Determine the [x, y] coordinate at the center of the cell enclosing the given text.  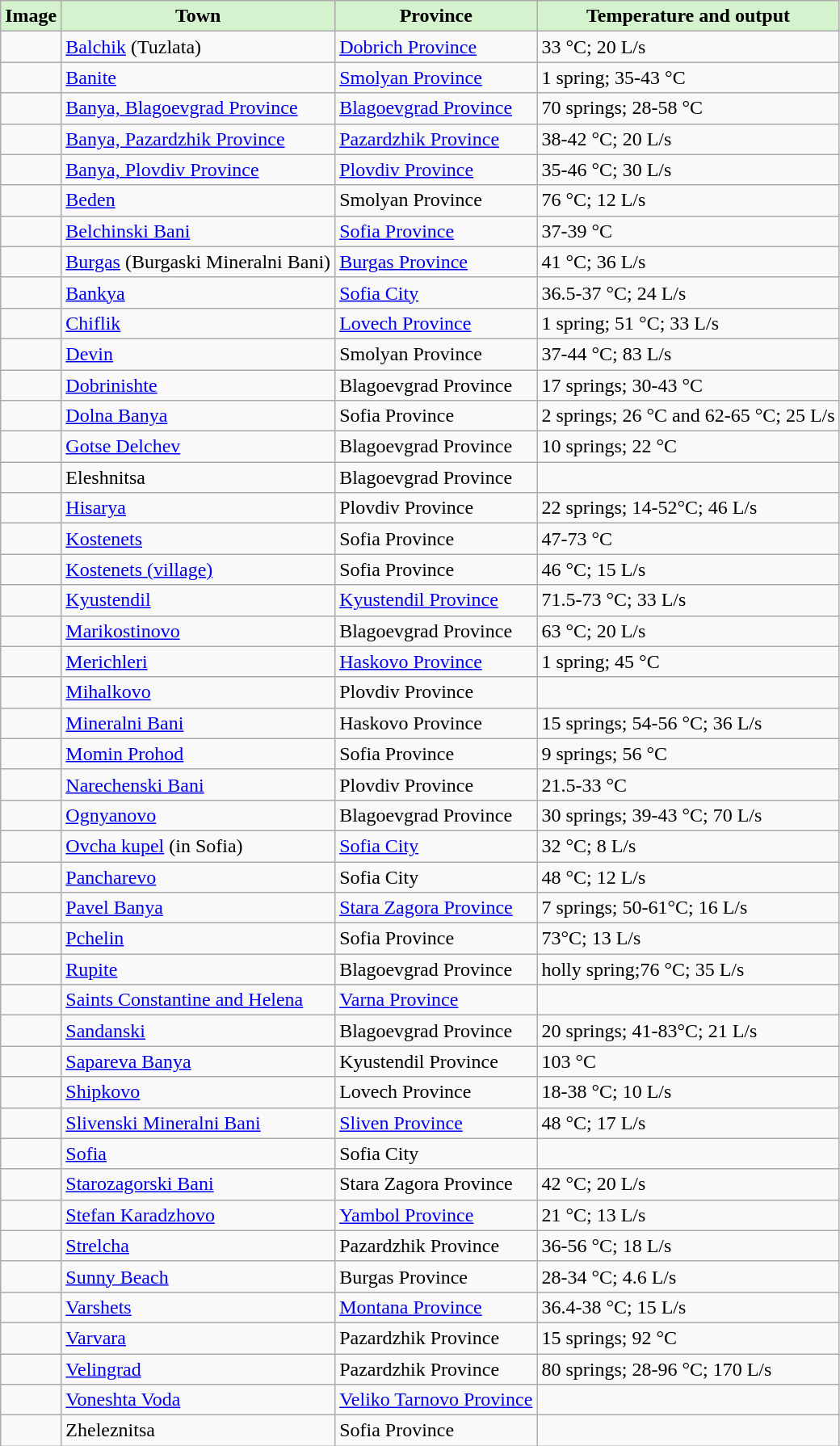
36-56 °C; 18 L/s [688, 1246]
Devin [199, 354]
Dobrinishte [199, 385]
Momin Prohod [199, 754]
Eleshnitsa [199, 477]
Temperature and output [688, 16]
Town [199, 16]
Sapareva Banya [199, 1061]
46 °C; 15 L/s [688, 570]
37-44 °C; 83 L/s [688, 354]
Sofia [199, 1154]
Pancharevo [199, 876]
Banya, Pazardzhik Province [199, 139]
Voneshta Voda [199, 1400]
Pchelin [199, 939]
Varna Province [436, 1000]
36.4-38 °C; 15 L/s [688, 1307]
103 °С [688, 1061]
Veliko Tarnovo Province [436, 1400]
Saints Constantine and Helena [199, 1000]
21.5-33 °С [688, 784]
Chiflik [199, 323]
22 springs; 14-52°С; 46 L/s [688, 508]
20 springs; 41-83°С; 21 L/s [688, 1031]
36.5-37 °C; 24 L/s [688, 292]
63 °C; 20 L/s [688, 631]
Image [31, 16]
Balchik (Tuzlata) [199, 47]
Burgas (Burgaski Mineralni Bani) [199, 262]
Beden [199, 200]
Merichleri [199, 662]
2 springs; 26 °C and 62-65 °C; 25 L/s [688, 416]
35-46 °C; 30 L/s [688, 170]
Yambol Province [436, 1215]
Kostenets [199, 539]
Rupite [199, 969]
Pavel Banya [199, 908]
Varshets [199, 1307]
41 °C; 36 L/s [688, 262]
30 springs; 39-43 °C; 70 L/s [688, 815]
42 °C; 20 L/s [688, 1184]
28-34 °C; 4.6 L/s [688, 1276]
Shipkovo [199, 1092]
Stefan Karadzhovo [199, 1215]
Strelcha [199, 1246]
1 spring; 45 °С [688, 662]
Bankya [199, 292]
38-42 °C; 20 L/s [688, 139]
33 °C; 20 L/s [688, 47]
Starozagorski Bani [199, 1184]
80 springs; 28-96 °C; 170 L/s [688, 1369]
Velingrad [199, 1369]
37-39 °C [688, 231]
Ovcha kupel (in Sofia) [199, 846]
1 spring; 35-43 °C [688, 78]
32 °C; 8 L/s [688, 846]
Belchinski Bani [199, 231]
10 springs; 22 °C [688, 447]
Varvara [199, 1338]
48 °C; 12 L/s [688, 876]
21 °C; 13 L/s [688, 1215]
Narechenski Bani [199, 784]
Kyustendil [199, 600]
71.5-73 °C; 33 L/s [688, 600]
holly spring;76 °C; 35 L/s [688, 969]
Sliven Province [436, 1123]
70 springs; 28-58 °C [688, 108]
Sunny Beach [199, 1276]
Banya, Plovdiv Province [199, 170]
17 springs; 30-43 °C [688, 385]
Dolna Banya [199, 416]
Montana Province [436, 1307]
Gotse Delchev [199, 447]
Slivenski Mineralni Bani [199, 1123]
Marikostinovo [199, 631]
Banite [199, 78]
Zheleznitsa [199, 1431]
Kostenets (village) [199, 570]
18-38 °C; 10 L/s [688, 1092]
Province [436, 16]
Hisarya [199, 508]
73°С; 13 L/s [688, 939]
7 springs; 50-61°С; 16 L/s [688, 908]
Banya, Blagoevgrad Province [199, 108]
Dobrich Province [436, 47]
47-73 °C [688, 539]
1 spring; 51 °C; 33 L/s [688, 323]
Sandanski [199, 1031]
Ognyanovo [199, 815]
48 °C; 17 L/s [688, 1123]
15 springs; 92 °C [688, 1338]
Mineralni Bani [199, 723]
9 springs; 56 °C [688, 754]
15 springs; 54-56 °C; 36 L/s [688, 723]
76 °C; 12 L/s [688, 200]
Mihalkovo [199, 692]
